Scan for the cell matching the given text and deliver its [X, Y] coordinate at center. 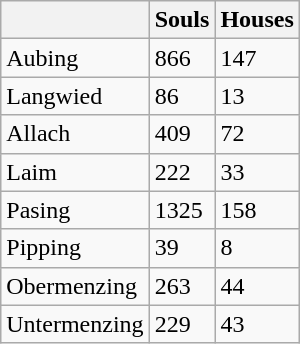
Aubing [75, 58]
229 [182, 324]
222 [182, 172]
Houses [257, 20]
409 [182, 134]
44 [257, 286]
Langwied [75, 96]
158 [257, 210]
43 [257, 324]
1325 [182, 210]
Laim [75, 172]
Untermenzing [75, 324]
Allach [75, 134]
72 [257, 134]
33 [257, 172]
Pipping [75, 248]
263 [182, 286]
866 [182, 58]
8 [257, 248]
86 [182, 96]
39 [182, 248]
Souls [182, 20]
Pasing [75, 210]
Obermenzing [75, 286]
13 [257, 96]
147 [257, 58]
